Detect which cell encompasses the target text, then output its [X, Y] center coordinate. 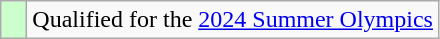
Qualified for the 2024 Summer Olympics [233, 20]
